Find where the given text appears and provide that cell's center as [x, y] coordinate. 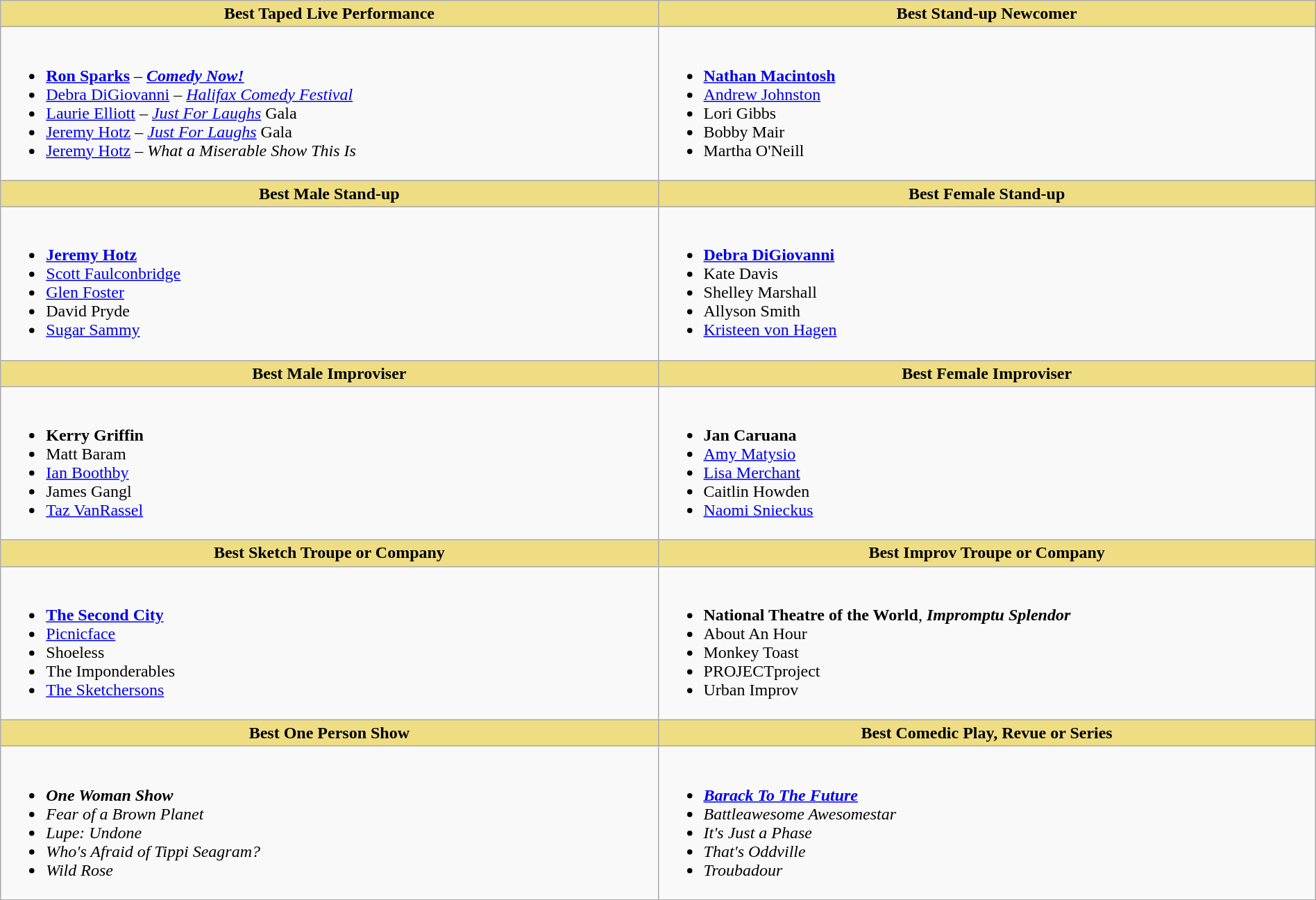
One Woman ShowFear of a Brown PlanetLupe: UndoneWho's Afraid of Tippi Seagram?Wild Rose [329, 823]
The Second CityPicnicfaceShoelessThe ImponderablesThe Sketchersons [329, 643]
Best Male Stand-up [329, 194]
Best Sketch Troupe or Company [329, 553]
Best Male Improviser [329, 373]
Nathan MacintoshAndrew JohnstonLori GibbsBobby MairMartha O'Neill [987, 104]
Best Improv Troupe or Company [987, 553]
Best Comedic Play, Revue or Series [987, 733]
Barack To The FutureBattleawesome AwesomestarIt's Just a PhaseThat's OddvilleTroubadour [987, 823]
Best Stand-up Newcomer [987, 14]
Best One Person Show [329, 733]
Jan CaruanaAmy MatysioLisa MerchantCaitlin HowdenNaomi Snieckus [987, 464]
Best Female Stand-up [987, 194]
Jeremy HotzScott FaulconbridgeGlen FosterDavid PrydeSugar Sammy [329, 283]
Best Female Improviser [987, 373]
Debra DiGiovanniKate DavisShelley MarshallAllyson SmithKristeen von Hagen [987, 283]
National Theatre of the World, Impromptu SplendorAbout An HourMonkey ToastPROJECTprojectUrban Improv [987, 643]
Best Taped Live Performance [329, 14]
Kerry GriffinMatt BaramIan BoothbyJames GanglTaz VanRassel [329, 464]
